For the text-containing cell, return its midpoint in (X, Y) coordinate format. 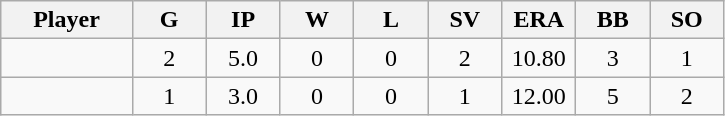
5 (613, 96)
5.0 (243, 58)
SO (687, 20)
12.00 (539, 96)
IP (243, 20)
3 (613, 58)
G (169, 20)
BB (613, 20)
ERA (539, 20)
3.0 (243, 96)
W (317, 20)
SV (465, 20)
L (391, 20)
10.80 (539, 58)
Player (66, 20)
